Capture the cell that displays the provided text and extract its [x, y] central coordinate. 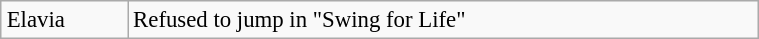
Elavia [64, 20]
Refused to jump in "Swing for Life" [443, 20]
